Search for the cell housing the specified text and yield its (x, y) center coordinate. 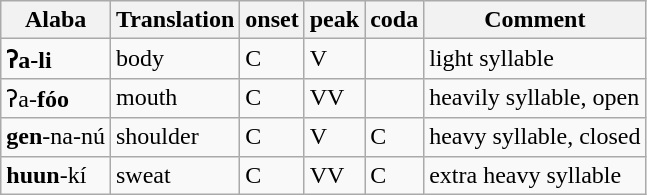
light syllable (535, 59)
body (174, 59)
mouth (174, 98)
coda (394, 20)
ʔa-fóo (56, 98)
heavily syllable, open (535, 98)
ʔa-li (56, 59)
onset (272, 20)
heavy syllable, closed (535, 137)
peak (334, 20)
sweat (174, 175)
Translation (174, 20)
extra heavy syllable (535, 175)
shoulder (174, 137)
Alaba (56, 20)
huun-kí (56, 175)
Comment (535, 20)
gen-na-nú (56, 137)
